Search for the cell housing the specified text and yield its (x, y) center coordinate. 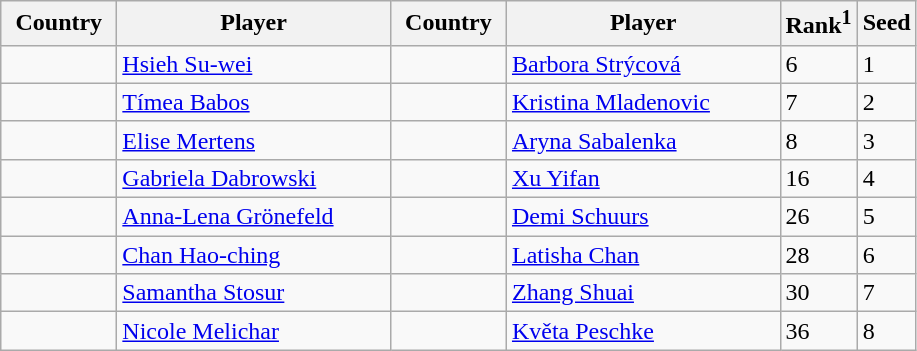
Barbora Strýcová (643, 64)
4 (886, 178)
Gabriela Dabrowski (254, 178)
30 (818, 293)
Zhang Shuai (643, 293)
Aryna Sabalenka (643, 140)
Demi Schuurs (643, 217)
Elise Mertens (254, 140)
Latisha Chan (643, 255)
Rank1 (818, 24)
Kristina Mladenovic (643, 102)
Samantha Stosur (254, 293)
Xu Yifan (643, 178)
Chan Hao-ching (254, 255)
Květa Peschke (643, 331)
1 (886, 64)
Tímea Babos (254, 102)
36 (818, 331)
5 (886, 217)
3 (886, 140)
2 (886, 102)
16 (818, 178)
Anna-Lena Grönefeld (254, 217)
Nicole Melichar (254, 331)
Hsieh Su-wei (254, 64)
28 (818, 255)
26 (818, 217)
Seed (886, 24)
